Determine the [X, Y] coordinate at the center of the cell enclosing the given text.  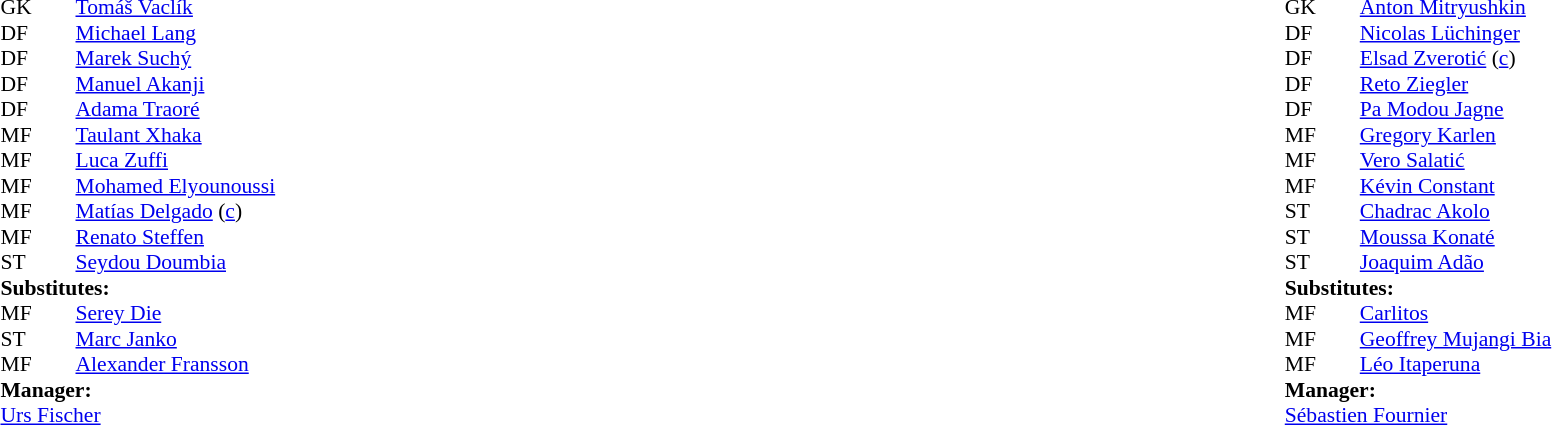
Reto Ziegler [1456, 84]
Serey Die [176, 313]
Kévin Constant [1456, 186]
Adama Traoré [176, 109]
Renato Steffen [176, 237]
Manuel Akanji [176, 84]
Seydou Doumbia [176, 263]
Matías Delgado (c) [176, 211]
Marc Janko [176, 339]
Gregory Karlen [1456, 135]
Elsad Zverotić (c) [1456, 59]
Joaquim Adão [1456, 263]
Luca Zuffi [176, 161]
Pa Modou Jagne [1456, 109]
Michael Lang [176, 33]
Vero Salatić [1456, 161]
Geoffrey Mujangi Bia [1456, 339]
Carlitos [1456, 313]
Marek Suchý [176, 59]
Taulant Xhaka [176, 135]
Alexander Fransson [176, 365]
Moussa Konaté [1456, 237]
Léo Itaperuna [1456, 365]
Mohamed Elyounoussi [176, 186]
Nicolas Lüchinger [1456, 33]
Chadrac Akolo [1456, 211]
